Pinpoint the cell where the given text exists, returning its [X, Y] midpoint coordinate. 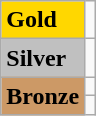
Silver [43, 58]
Gold [43, 20]
Bronze [43, 96]
